Provide the [x, y] coordinate of the cell's center where the given text is located.  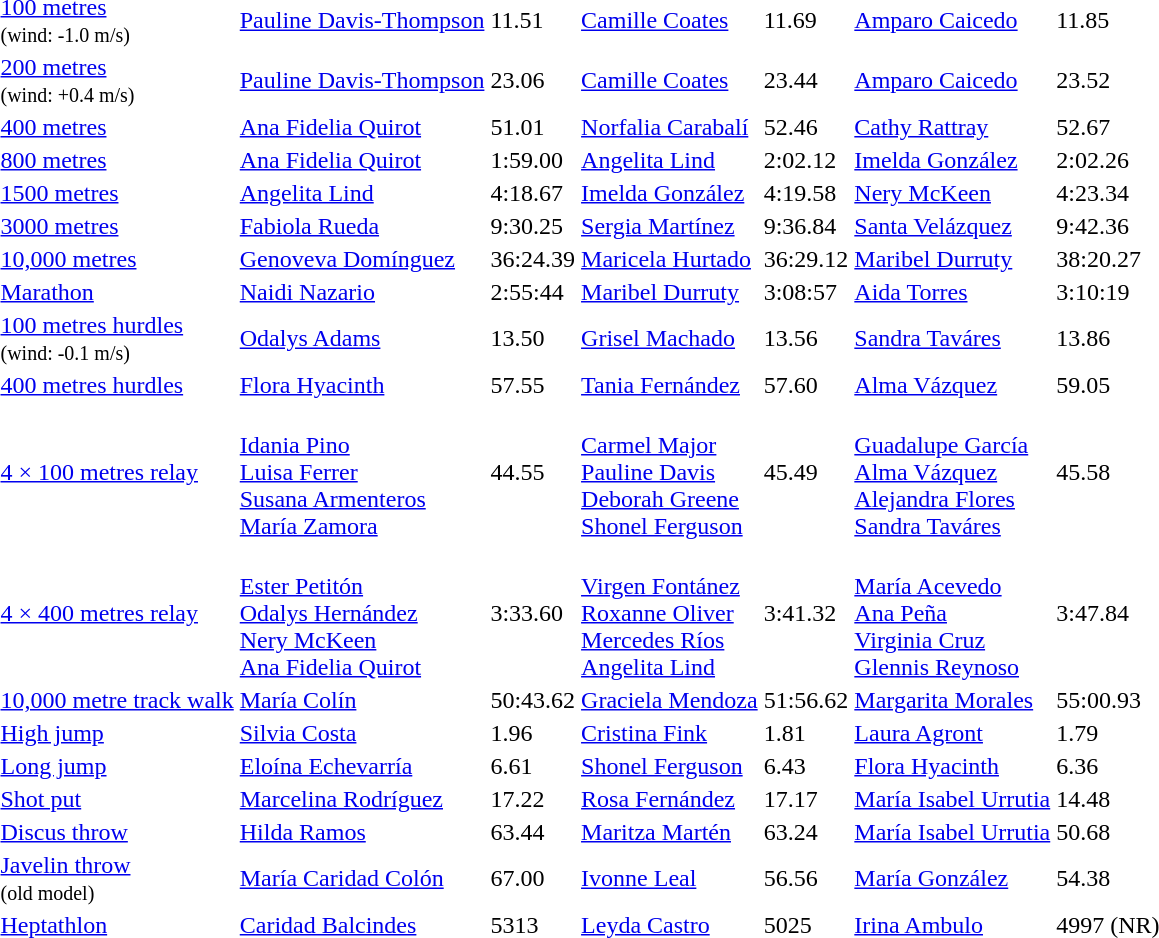
Genoveva Domínguez [362, 259]
63.44 [533, 832]
3:08:57 [806, 292]
2:55:44 [533, 292]
23.44 [806, 80]
Carmel MajorPauline DavisDeborah GreeneShonel Ferguson [670, 472]
Amparo Caicedo [952, 80]
Hilda Ramos [362, 832]
Nery McKeen [952, 193]
44.55 [533, 472]
Sergia Martínez [670, 226]
1.96 [533, 733]
Cathy Rattray [952, 127]
3:33.60 [533, 613]
1.81 [806, 733]
Rosa Fernández [670, 799]
Laura Agront [952, 733]
56.56 [806, 878]
67.00 [533, 878]
Maritza Martén [670, 832]
María AcevedoAna PeñaVirginia CruzGlennis Reynoso [952, 613]
4:18.67 [533, 193]
50:43.62 [533, 700]
Eloína Echevarría [362, 766]
Ivonne Leal [670, 878]
Pauline Davis-Thompson [362, 80]
36:24.39 [533, 259]
Santa Velázquez [952, 226]
María Colín [362, 700]
17.17 [806, 799]
Aida Torres [952, 292]
1:59.00 [533, 160]
3:41.32 [806, 613]
Guadalupe GarcíaAlma VázquezAlejandra FloresSandra Taváres [952, 472]
Virgen FontánezRoxanne OliverMercedes RíosAngelita Lind [670, 613]
María González [952, 878]
Norfalia Carabalí [670, 127]
Maricela Hurtado [670, 259]
2:02.12 [806, 160]
Shonel Ferguson [670, 766]
Naidi Nazario [362, 292]
Camille Coates [670, 80]
Alma Vázquez [952, 385]
9:30.25 [533, 226]
6.43 [806, 766]
Tania Fernández [670, 385]
María Caridad Colón [362, 878]
51.01 [533, 127]
17.22 [533, 799]
Odalys Adams [362, 338]
13.56 [806, 338]
Ester PetitónOdalys HernándezNery McKeenAna Fidelia Quirot [362, 613]
Cristina Fink [670, 733]
Fabiola Rueda [362, 226]
57.55 [533, 385]
9:36.84 [806, 226]
6.61 [533, 766]
63.24 [806, 832]
Margarita Morales [952, 700]
52.46 [806, 127]
Sandra Taváres [952, 338]
36:29.12 [806, 259]
45.49 [806, 472]
Marcelina Rodríguez [362, 799]
Silvia Costa [362, 733]
Grisel Machado [670, 338]
4:19.58 [806, 193]
57.60 [806, 385]
13.50 [533, 338]
23.06 [533, 80]
Graciela Mendoza [670, 700]
51:56.62 [806, 700]
Idania PinoLuisa FerrerSusana ArmenterosMaría Zamora [362, 472]
